Return the [X, Y] coordinate for the center point of the cell that contains the specified text.  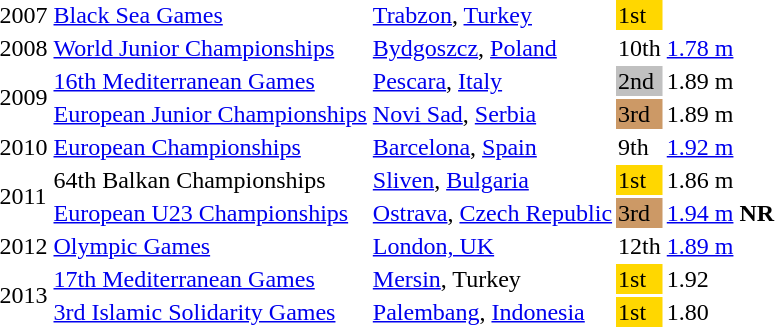
World Junior Championships [210, 48]
Barcelona, Spain [492, 147]
European Championships [210, 147]
Olympic Games [210, 246]
17th Mediterranean Games [210, 279]
1.92 m [720, 147]
Trabzon, Turkey [492, 15]
16th Mediterranean Games [210, 81]
European U23 Championships [210, 213]
64th Balkan Championships [210, 180]
10th [640, 48]
1.78 m [720, 48]
Ostrava, Czech Republic [492, 213]
Pescara, Italy [492, 81]
European Junior Championships [210, 114]
12th [640, 246]
Palembang, Indonesia [492, 312]
London, UK [492, 246]
9th [640, 147]
1.92 [720, 279]
1.86 m [720, 180]
3rd Islamic Solidarity Games [210, 312]
2nd [640, 81]
1.80 [720, 312]
Black Sea Games [210, 15]
Novi Sad, Serbia [492, 114]
Sliven, Bulgaria [492, 180]
Mersin, Turkey [492, 279]
Bydgoszcz, Poland [492, 48]
1.94 m NR [720, 213]
